Scan for the cell matching the given text and deliver its (X, Y) coordinate at center. 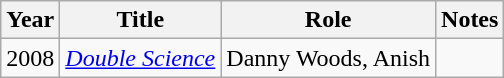
Danny Woods, Anish (328, 58)
Title (140, 20)
Year (30, 20)
Notes (470, 20)
Role (328, 20)
2008 (30, 58)
Double Science (140, 58)
